Locate the cell with the specified text and output its (x, y) center coordinate. 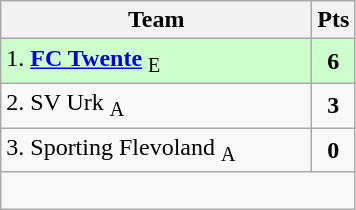
Pts (334, 20)
0 (334, 150)
2. SV Urk A (156, 105)
3. Sporting Flevoland A (156, 150)
6 (334, 61)
Team (156, 20)
3 (334, 105)
1. FC Twente E (156, 61)
